Output the (X, Y) coordinate of the center of the cell containing the given text.  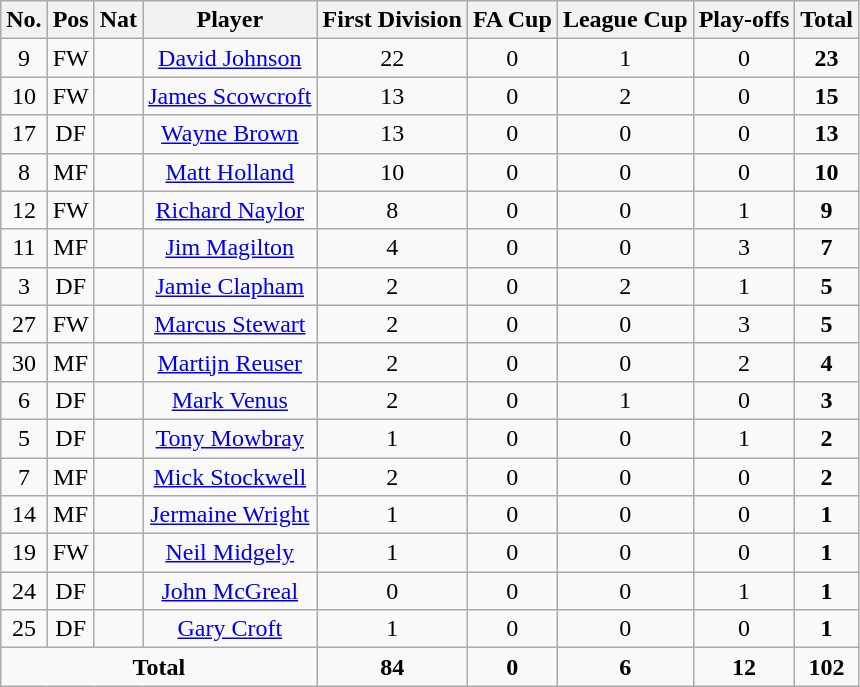
Richard Naylor (230, 210)
Gary Croft (230, 629)
David Johnson (230, 58)
Martijn Reuser (230, 362)
Player (230, 20)
John McGreal (230, 591)
24 (24, 591)
First Division (392, 20)
17 (24, 134)
23 (827, 58)
League Cup (625, 20)
25 (24, 629)
Nat (118, 20)
102 (827, 667)
30 (24, 362)
19 (24, 553)
Neil Midgely (230, 553)
Jermaine Wright (230, 515)
15 (827, 96)
Jim Magilton (230, 248)
Mick Stockwell (230, 477)
Tony Mowbray (230, 438)
Matt Holland (230, 172)
Wayne Brown (230, 134)
11 (24, 248)
Marcus Stewart (230, 324)
No. (24, 20)
22 (392, 58)
FA Cup (512, 20)
14 (24, 515)
27 (24, 324)
84 (392, 667)
Jamie Clapham (230, 286)
Play-offs (744, 20)
Pos (70, 20)
Mark Venus (230, 400)
James Scowcroft (230, 96)
